For the text-containing cell, return its midpoint in [X, Y] coordinate format. 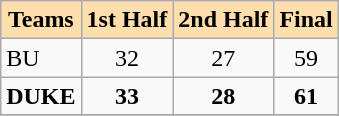
28 [224, 96]
59 [306, 58]
1st Half [127, 20]
2nd Half [224, 20]
61 [306, 96]
Teams [41, 20]
27 [224, 58]
DUKE [41, 96]
33 [127, 96]
32 [127, 58]
BU [41, 58]
Final [306, 20]
